Scan for the cell matching the given text and deliver its (x, y) coordinate at center. 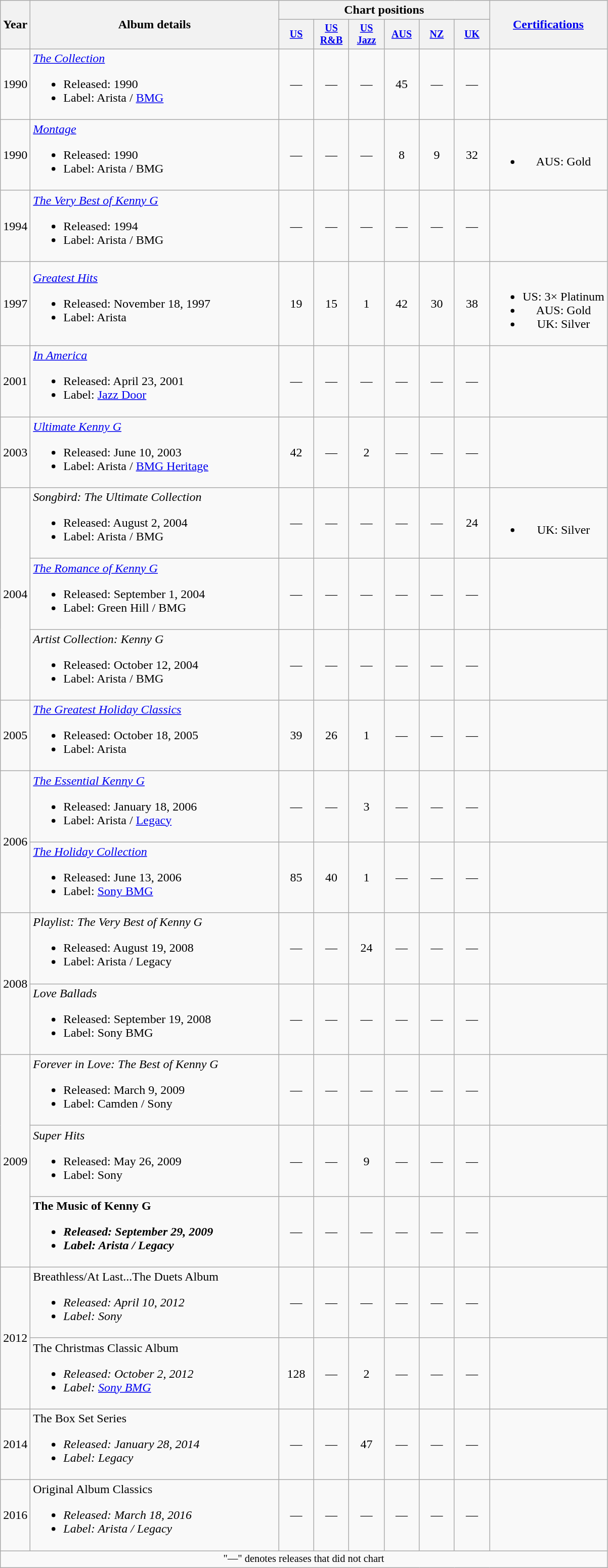
Love BalladsReleased: September 19, 2008Label: Sony BMG (155, 1019)
15 (331, 304)
8 (402, 155)
UK (471, 34)
The Greatest Holiday ClassicsReleased: October 18, 2005Label: Arista (155, 736)
32 (471, 155)
The Very Best of Kenny GReleased: 1994Label: Arista / BMG (155, 226)
Certifications (548, 25)
85 (296, 877)
AUS (402, 34)
USR&B (331, 34)
Greatest HitsReleased: November 18, 1997Label: Arista (155, 304)
MontageReleased: 1990Label: Arista / BMG (155, 155)
The CollectionReleased: 1990Label: Arista / BMG (155, 84)
1994 (15, 226)
Year (15, 25)
3 (366, 807)
2016 (15, 1515)
Breathless/At Last...The Duets AlbumReleased: April 10, 2012Label: Sony (155, 1302)
Forever in Love: The Best of Kenny GReleased: March 9, 2009Label: Camden / Sony (155, 1090)
2012 (15, 1338)
2005 (15, 736)
19 (296, 304)
The Box Set SeriesReleased: January 28, 2014Label: Legacy (155, 1444)
39 (296, 736)
The Romance of Kenny GReleased: September 1, 2004Label: Green Hill / BMG (155, 594)
The Holiday CollectionReleased: June 13, 2006Label: Sony BMG (155, 877)
2008 (15, 984)
Playlist: The Very Best of Kenny GReleased: August 19, 2008Label: Arista / Legacy (155, 948)
US: 3× PlatinumAUS: GoldUK: Silver (548, 304)
"—" denotes releases that did not chart (304, 1559)
AUS: Gold (548, 155)
Original Album ClassicsReleased: March 18, 2016Label: Arista / Legacy (155, 1515)
47 (366, 1444)
In AmericaReleased: April 23, 2001Label: Jazz Door (155, 382)
Chart positions (384, 10)
45 (402, 84)
Ultimate Kenny GReleased: June 10, 2003Label: Arista / BMG Heritage (155, 452)
30 (437, 304)
2009 (15, 1161)
1997 (15, 304)
40 (331, 877)
Artist Collection: Kenny GReleased: October 12, 2004Label: Arista / BMG (155, 665)
2001 (15, 382)
2004 (15, 594)
2003 (15, 452)
USJazz (366, 34)
The Music of Kenny GReleased: September 29, 2009Label: Arista / Legacy (155, 1232)
2006 (15, 842)
The Christmas Classic AlbumReleased: October 2, 2012Label: Sony BMG (155, 1373)
Super HitsReleased: May 26, 2009Label: Sony (155, 1161)
UK: Silver (548, 523)
The Essential Kenny GReleased: January 18, 2006Label: Arista / Legacy (155, 807)
26 (331, 736)
2014 (15, 1444)
US (296, 34)
128 (296, 1373)
38 (471, 304)
NZ (437, 34)
Album details (155, 25)
Songbird: The Ultimate CollectionReleased: August 2, 2004Label: Arista / BMG (155, 523)
